Pinpoint the cell where the given text exists, returning its [X, Y] midpoint coordinate. 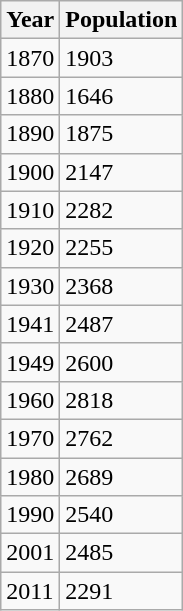
1920 [30, 248]
2689 [122, 477]
2011 [30, 591]
1890 [30, 134]
2368 [122, 286]
1870 [30, 58]
1941 [30, 324]
1875 [122, 134]
2600 [122, 362]
1970 [30, 438]
Population [122, 20]
1910 [30, 210]
1980 [30, 477]
2540 [122, 515]
1900 [30, 172]
2762 [122, 438]
1960 [30, 400]
1903 [122, 58]
1880 [30, 96]
1646 [122, 96]
2001 [30, 553]
1949 [30, 362]
2147 [122, 172]
2255 [122, 248]
2818 [122, 400]
2291 [122, 591]
2485 [122, 553]
Year [30, 20]
2282 [122, 210]
1930 [30, 286]
2487 [122, 324]
1990 [30, 515]
